Return (X, Y) of the center of cell containing provided text 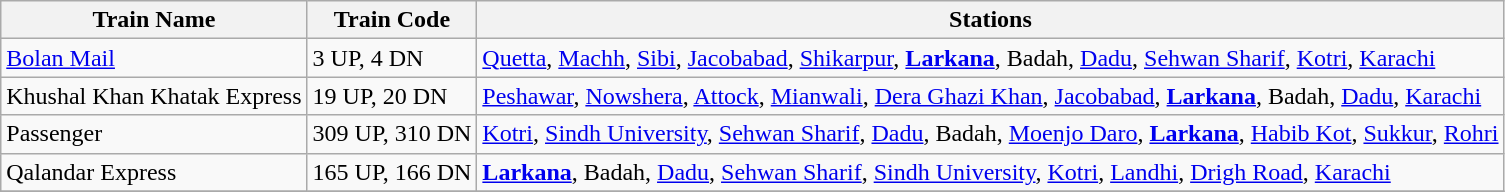
Peshawar, Nowshera, Attock, Mianwali, Dera Ghazi Khan, Jacobabad, Larkana, Badah, Dadu, Karachi (990, 96)
309 UP, 310 DN (392, 134)
Bolan Mail (154, 58)
19 UP, 20 DN (392, 96)
Train Name (154, 20)
Kotri, Sindh University, Sehwan Sharif, Dadu, Badah, Moenjo Daro, Larkana, Habib Kot, Sukkur, Rohri (990, 134)
Passenger (154, 134)
165 UP, 166 DN (392, 172)
Stations (990, 20)
Train Code (392, 20)
Qalandar Express (154, 172)
3 UP, 4 DN (392, 58)
Larkana, Badah, Dadu, Sehwan Sharif, Sindh University, Kotri, Landhi, Drigh Road, Karachi (990, 172)
Quetta, Machh, Sibi, Jacobabad, Shikarpur, Larkana, Badah, Dadu, Sehwan Sharif, Kotri, Karachi (990, 58)
Khushal Khan Khatak Express (154, 96)
